Determine the [X, Y] coordinate at the center of the cell enclosing the given text.  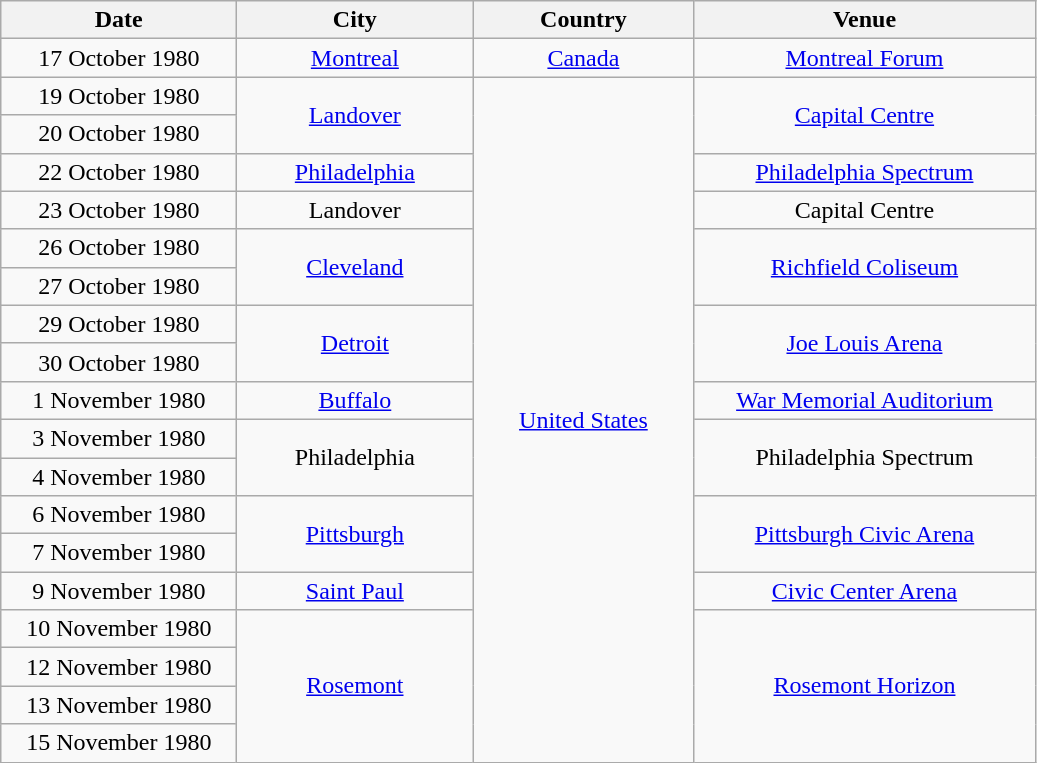
Richfield Coliseum [864, 267]
Rosemont [355, 686]
Venue [864, 20]
Saint Paul [355, 591]
Joe Louis Arena [864, 343]
22 October 1980 [119, 172]
7 November 1980 [119, 553]
Country [584, 20]
19 October 1980 [119, 96]
26 October 1980 [119, 248]
Pittsburgh Civic Arena [864, 534]
City [355, 20]
29 October 1980 [119, 324]
30 October 1980 [119, 362]
17 October 1980 [119, 58]
Montreal [355, 58]
War Memorial Auditorium [864, 400]
6 November 1980 [119, 515]
Detroit [355, 343]
Rosemont Horizon [864, 686]
10 November 1980 [119, 629]
1 November 1980 [119, 400]
Pittsburgh [355, 534]
Cleveland [355, 267]
4 November 1980 [119, 477]
United States [584, 420]
Date [119, 20]
15 November 1980 [119, 743]
Canada [584, 58]
27 October 1980 [119, 286]
13 November 1980 [119, 705]
23 October 1980 [119, 210]
12 November 1980 [119, 667]
Civic Center Arena [864, 591]
9 November 1980 [119, 591]
Montreal Forum [864, 58]
Buffalo [355, 400]
20 October 1980 [119, 134]
3 November 1980 [119, 438]
